Output the [X, Y] coordinate of the center of the cell containing the given text.  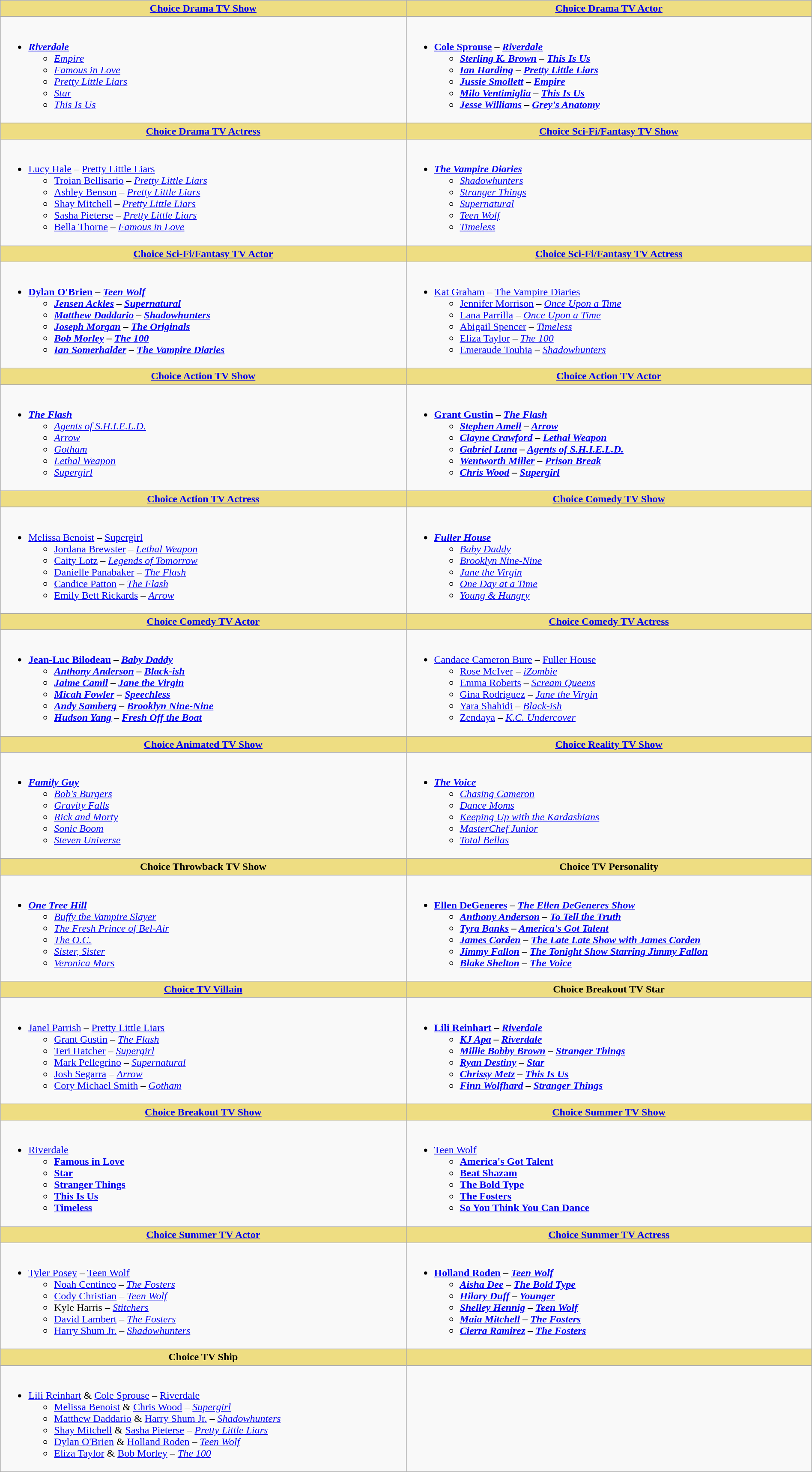
Choice TV Villain [203, 989]
Choice Animated TV Show [203, 744]
Choice Reality TV Show [609, 744]
Choice Action TV Show [203, 376]
Choice Sci-Fi/Fantasy TV Actor [203, 254]
The VoiceChasing CameronDance MomsKeeping Up with the KardashiansMasterChef JuniorTotal Bellas [609, 806]
Choice Sci-Fi/Fantasy TV Show [609, 131]
Choice Action TV Actress [203, 499]
Choice Throwback TV Show [203, 867]
Choice Breakout TV Star [609, 989]
RiverdaleEmpireFamous in LovePretty Little LiarsStarThis Is Us [203, 70]
Choice Summer TV Show [609, 1112]
Choice Action TV Actor [609, 376]
Teen WolfAmerica's Got TalentBeat ShazamThe Bold TypeThe FostersSo You Think You Can Dance [609, 1173]
Choice TV Ship [203, 1357]
Choice Breakout TV Show [203, 1112]
Choice Comedy TV Actor [203, 621]
Choice Sci-Fi/Fantasy TV Actress [609, 254]
Choice Comedy TV Actress [609, 621]
The FlashAgents of S.H.I.E.L.D.ArrowGothamLethal WeaponSupergirl [203, 438]
The Vampire DiariesShadowhuntersStranger ThingsSupernaturalTeen WolfTimeless [609, 192]
Choice Drama TV Show [203, 9]
Choice Drama TV Actress [203, 131]
Choice Comedy TV Show [609, 499]
One Tree HillBuffy the Vampire SlayerThe Fresh Prince of Bel-AirThe O.C.Sister, SisterVeronica Mars [203, 928]
Choice Summer TV Actor [203, 1235]
Choice TV Personality [609, 867]
Choice Summer TV Actress [609, 1235]
Choice Drama TV Actor [609, 9]
Fuller HouseBaby DaddyBrooklyn Nine-NineJane the VirginOne Day at a TimeYoung & Hungry [609, 560]
Family GuyBob's BurgersGravity FallsRick and MortySonic BoomSteven Universe [203, 806]
RiverdaleFamous in LoveStarStranger ThingsThis Is UsTimeless [203, 1173]
